Identify which cell holds the provided text, then report its (X, Y) central coordinate. 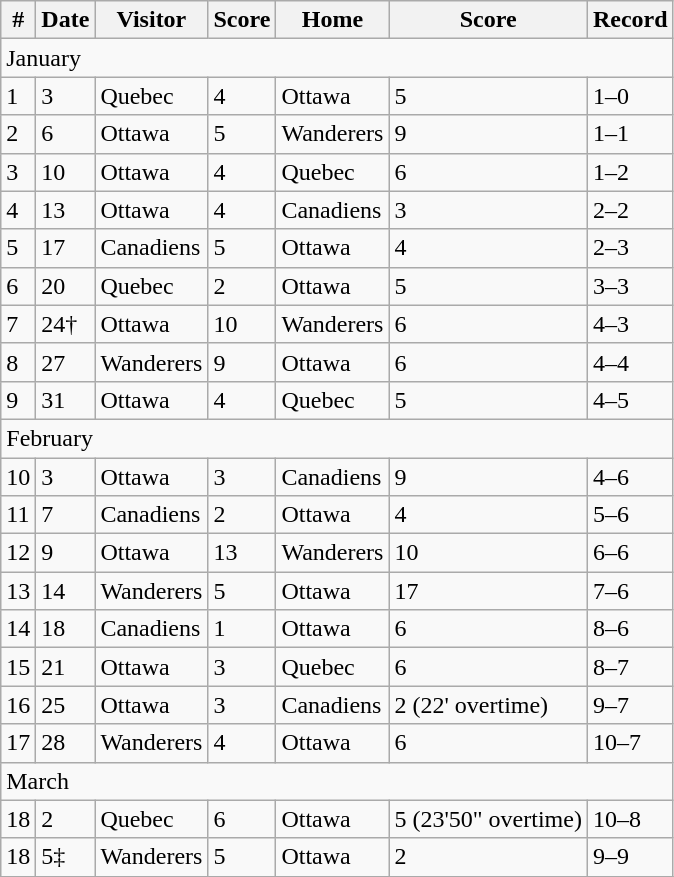
Record (630, 20)
5 (23'50" overtime) (488, 819)
1–1 (630, 134)
16 (18, 705)
4–5 (630, 400)
4–4 (630, 362)
1–0 (630, 96)
21 (66, 667)
February (337, 438)
15 (18, 667)
Home (332, 20)
5–6 (630, 515)
Date (66, 20)
28 (66, 743)
2–3 (630, 248)
5‡ (66, 857)
12 (18, 553)
# (18, 20)
27 (66, 362)
9–7 (630, 705)
2 (22' overtime) (488, 705)
24† (66, 324)
2–2 (630, 210)
31 (66, 400)
Visitor (152, 20)
10–8 (630, 819)
20 (66, 286)
4–6 (630, 477)
3–3 (630, 286)
25 (66, 705)
8–6 (630, 629)
1–2 (630, 172)
7–6 (630, 591)
8 (18, 362)
March (337, 781)
January (337, 58)
6–6 (630, 553)
9–9 (630, 857)
8–7 (630, 667)
10–7 (630, 743)
11 (18, 515)
4–3 (630, 324)
